For the text-containing cell, return its midpoint in [x, y] coordinate format. 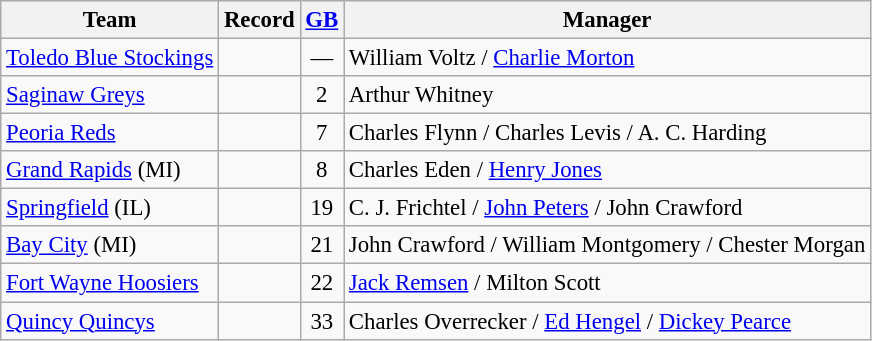
GB [322, 20]
Arthur Whitney [608, 95]
Charles Eden / Henry Jones [608, 170]
Jack Remsen / Milton Scott [608, 283]
7 [322, 133]
John Crawford / William Montgomery / Chester Morgan [608, 245]
Fort Wayne Hoosiers [110, 283]
C. J. Frichtel / John Peters / John Crawford [608, 208]
Grand Rapids (MI) [110, 170]
33 [322, 321]
21 [322, 245]
Team [110, 20]
8 [322, 170]
Manager [608, 20]
2 [322, 95]
Quincy Quincys [110, 321]
19 [322, 208]
Peoria Reds [110, 133]
William Voltz / Charlie Morton [608, 58]
22 [322, 283]
Springfield (IL) [110, 208]
Saginaw Greys [110, 95]
Charles Overrecker / Ed Hengel / Dickey Pearce [608, 321]
— [322, 58]
Bay City (MI) [110, 245]
Charles Flynn / Charles Levis / A. C. Harding [608, 133]
Record [260, 20]
Toledo Blue Stockings [110, 58]
